Detect which cell encompasses the target text, then output its [x, y] center coordinate. 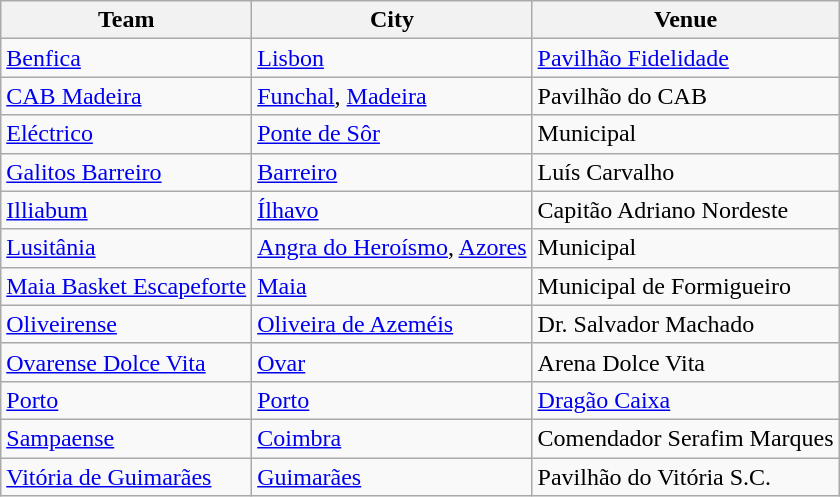
Maia [392, 286]
CAB Madeira [126, 96]
Ponte de Sôr [392, 134]
Barreiro [392, 172]
Sampaense [126, 438]
City [392, 20]
Coimbra [392, 438]
Team [126, 20]
Arena Dolce Vita [686, 362]
Guimarães [392, 477]
Funchal, Madeira [392, 96]
Illiabum [126, 210]
Dragão Caixa [686, 400]
Ílhavo [392, 210]
Pavilhão do CAB [686, 96]
Pavilhão do Vitória S.C. [686, 477]
Capitão Adriano Nordeste [686, 210]
Municipal de Formigueiro [686, 286]
Lusitânia [126, 248]
Galitos Barreiro [126, 172]
Vitória de Guimarães [126, 477]
Angra do Heroísmo, Azores [392, 248]
Dr. Salvador Machado [686, 324]
Ovar [392, 362]
Ovarense Dolce Vita [126, 362]
Maia Basket Escapeforte [126, 286]
Oliveira de Azeméis [392, 324]
Lisbon [392, 58]
Benfica [126, 58]
Luís Carvalho [686, 172]
Venue [686, 20]
Pavilhão Fidelidade [686, 58]
Eléctrico [126, 134]
Oliveirense [126, 324]
Comendador Serafim Marques [686, 438]
